Extract the [x, y] coordinate from the center of the cell holding the provided text.  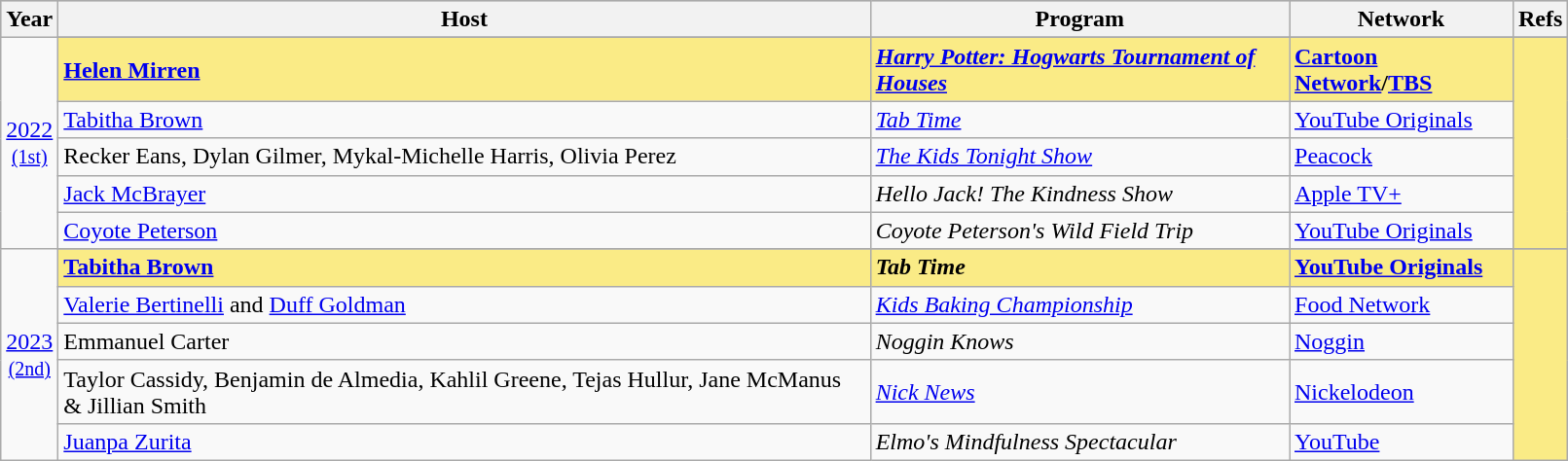
Apple TV+ [1401, 194]
Cartoon Network/TBS [1401, 70]
2023(2nd) [29, 354]
2022(1st) [29, 144]
Helen Mirren [464, 70]
Coyote Peterson's Wild Field Trip [1079, 230]
Taylor Cassidy, Benjamin de Almedia, Kahlil Greene, Tejas Hullur, Jane McManus & Jillian Smith [464, 391]
Noggin [1401, 341]
Emmanuel Carter [464, 341]
Noggin Knows [1079, 341]
The Kids Tonight Show [1079, 157]
Nick News [1079, 391]
Food Network [1401, 304]
Valerie Bertinelli and Duff Goldman [464, 304]
Peacock [1401, 157]
Nickelodeon [1401, 391]
YouTube [1401, 442]
Program [1079, 19]
Elmo's Mindfulness Spectacular [1079, 442]
Refs [1540, 19]
Hello Jack! The Kindness Show [1079, 194]
Harry Potter: Hogwarts Tournament of Houses [1079, 70]
Juanpa Zurita [464, 442]
Jack McBrayer [464, 194]
Year [29, 19]
Recker Eans, Dylan Gilmer, Mykal-Michelle Harris, Olivia Perez [464, 157]
Kids Baking Championship [1079, 304]
Coyote Peterson [464, 230]
Host [464, 19]
Network [1401, 19]
